Find where the given text appears and provide that cell's center as [X, Y] coordinate. 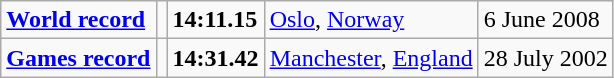
28 July 2002 [546, 58]
14:11.15 [216, 20]
14:31.42 [216, 58]
Games record [78, 58]
Manchester, England [371, 58]
Oslo, Norway [371, 20]
World record [78, 20]
6 June 2008 [546, 20]
